Provide the [X, Y] coordinate of the cell's center where the given text is located.  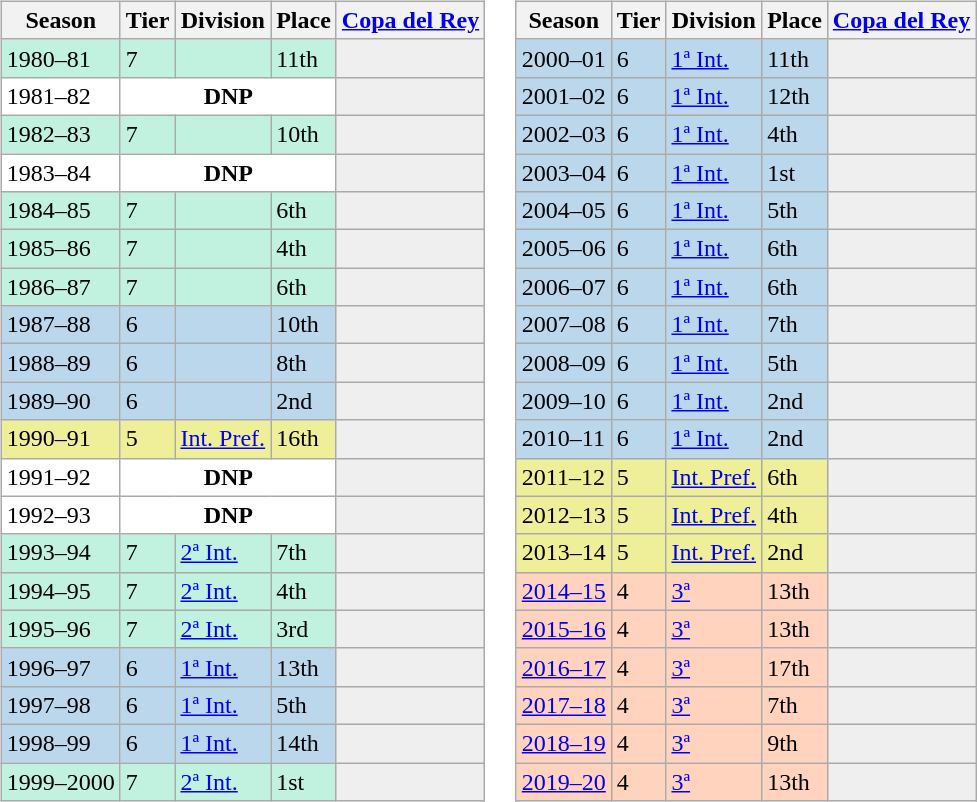
1995–96 [60, 629]
2019–20 [564, 781]
9th [795, 743]
2010–11 [564, 439]
2006–07 [564, 287]
2014–15 [564, 591]
14th [304, 743]
2013–14 [564, 553]
1992–93 [60, 515]
1996–97 [60, 667]
2001–02 [564, 96]
1982–83 [60, 134]
1987–88 [60, 325]
1986–87 [60, 287]
2009–10 [564, 401]
16th [304, 439]
1990–91 [60, 439]
2007–08 [564, 325]
2011–12 [564, 477]
2000–01 [564, 58]
2003–04 [564, 173]
12th [795, 96]
2005–06 [564, 249]
1998–99 [60, 743]
1980–81 [60, 58]
2004–05 [564, 211]
1994–95 [60, 591]
1999–2000 [60, 781]
1991–92 [60, 477]
1984–85 [60, 211]
1989–90 [60, 401]
2018–19 [564, 743]
17th [795, 667]
1983–84 [60, 173]
3rd [304, 629]
2002–03 [564, 134]
2012–13 [564, 515]
1988–89 [60, 363]
2008–09 [564, 363]
2017–18 [564, 705]
1997–98 [60, 705]
1981–82 [60, 96]
1993–94 [60, 553]
8th [304, 363]
1985–86 [60, 249]
2015–16 [564, 629]
2016–17 [564, 667]
